Return (x, y) of the center of cell containing provided text 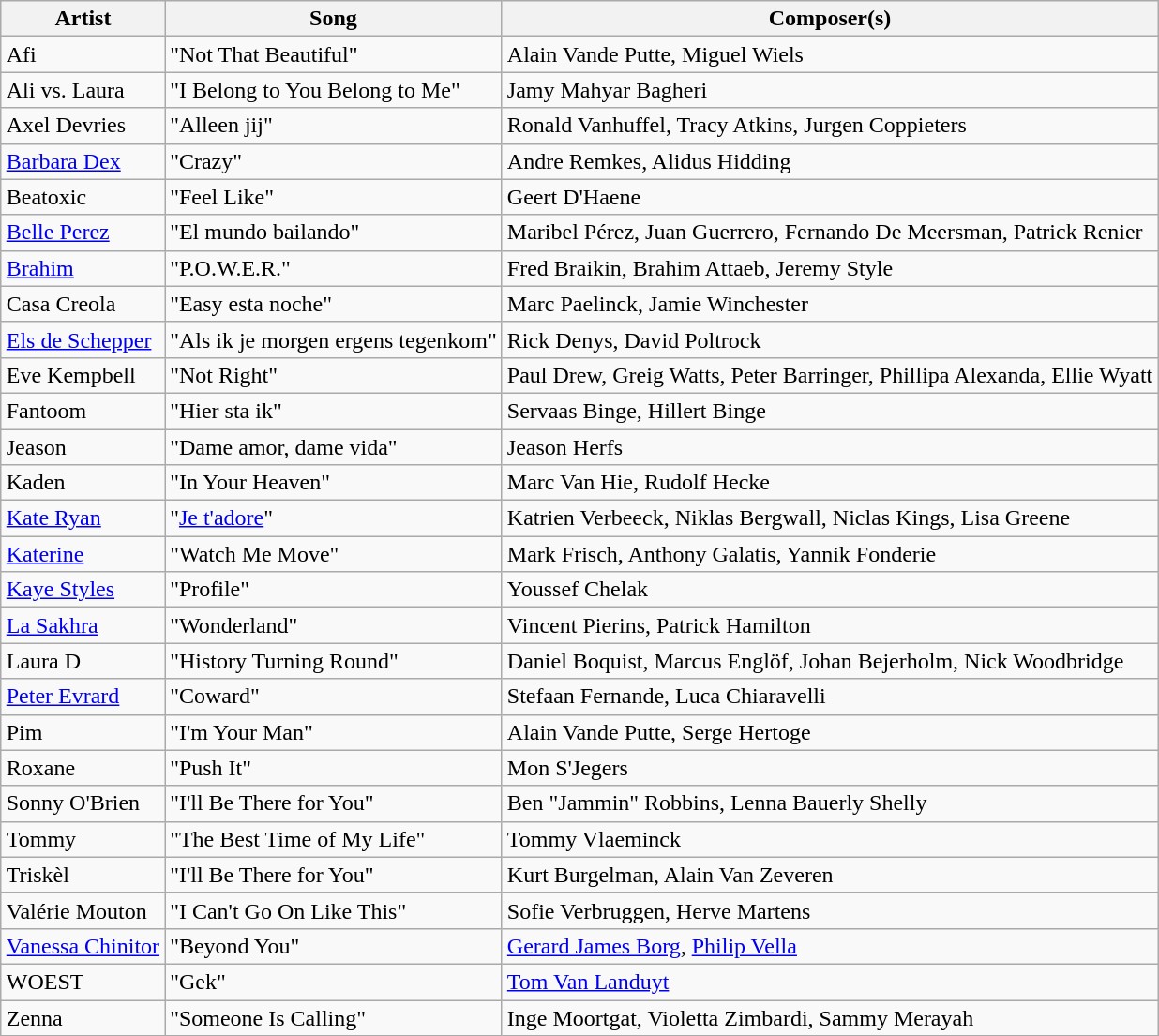
Ben "Jammin" Robbins, Lenna Bauerly Shelly (829, 803)
Triskèl (83, 875)
"Someone Is Calling" (334, 1017)
"Profile" (334, 590)
La Sakhra (83, 625)
Jeason Herfs (829, 447)
Pim (83, 732)
"Watch Me Move" (334, 554)
Tom Van Landuyt (829, 982)
Vanessa Chinitor (83, 946)
Laura D (83, 661)
Andre Remkes, Alidus Hidding (829, 161)
"Dame amor, dame vida" (334, 447)
Fred Braikin, Brahim Attaeb, Jeremy Style (829, 268)
Kate Ryan (83, 518)
Kaden (83, 483)
Alain Vande Putte, Miguel Wiels (829, 54)
Marc Van Hie, Rudolf Hecke (829, 483)
Artist (83, 19)
Katrien Verbeeck, Niklas Bergwall, Niclas Kings, Lisa Greene (829, 518)
"Gek" (334, 982)
Fantoom (83, 411)
WOEST (83, 982)
Beatoxic (83, 197)
Vincent Pierins, Patrick Hamilton (829, 625)
Inge Moortgat, Violetta Zimbardi, Sammy Merayah (829, 1017)
Ali vs. Laura (83, 90)
"The Best Time of My Life" (334, 839)
Sonny O'Brien (83, 803)
"Crazy" (334, 161)
Jamy Mahyar Bagheri (829, 90)
"Hier sta ik" (334, 411)
Peter Evrard (83, 697)
"Als ik je morgen ergens tegenkom" (334, 339)
Barbara Dex (83, 161)
Youssef Chelak (829, 590)
Belle Perez (83, 233)
"Push It" (334, 768)
Maribel Pérez, Juan Guerrero, Fernando De Meersman, Patrick Renier (829, 233)
Eve Kempbell (83, 375)
Casa Creola (83, 304)
Stefaan Fernande, Luca Chiaravelli (829, 697)
"Wonderland" (334, 625)
"Alleen jij" (334, 126)
Ronald Vanhuffel, Tracy Atkins, Jurgen Coppieters (829, 126)
Composer(s) (829, 19)
"In Your Heaven" (334, 483)
"Not That Beautiful" (334, 54)
"Feel Like" (334, 197)
Gerard James Borg, Philip Vella (829, 946)
Tommy Vlaeminck (829, 839)
"El mundo bailando" (334, 233)
Kaye Styles (83, 590)
"I'm Your Man" (334, 732)
"Easy esta noche" (334, 304)
Servaas Binge, Hillert Binge (829, 411)
"Beyond You" (334, 946)
Axel Devries (83, 126)
Kurt Burgelman, Alain Van Zeveren (829, 875)
Mon S'Jegers (829, 768)
Katerine (83, 554)
"Je t'adore" (334, 518)
Alain Vande Putte, Serge Hertoge (829, 732)
Tommy (83, 839)
Afi (83, 54)
Zenna (83, 1017)
"History Turning Round" (334, 661)
"Not Right" (334, 375)
Paul Drew, Greig Watts, Peter Barringer, Phillipa Alexanda, Ellie Wyatt (829, 375)
"I Can't Go On Like This" (334, 910)
Jeason (83, 447)
"P.O.W.E.R." (334, 268)
Valérie Mouton (83, 910)
Daniel Boquist, Marcus Englöf, Johan Bejerholm, Nick Woodbridge (829, 661)
Els de Schepper (83, 339)
Roxane (83, 768)
Mark Frisch, Anthony Galatis, Yannik Fonderie (829, 554)
Geert D'Haene (829, 197)
Brahim (83, 268)
Song (334, 19)
Marc Paelinck, Jamie Winchester (829, 304)
"Coward" (334, 697)
Rick Denys, David Poltrock (829, 339)
Sofie Verbruggen, Herve Martens (829, 910)
"I Belong to You Belong to Me" (334, 90)
